From the cell containing the given text, extract its center point as (X, Y) coordinate. 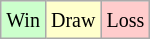
Loss (126, 20)
Draw (72, 20)
Win (24, 20)
